Return (x, y) of the center of cell containing provided text 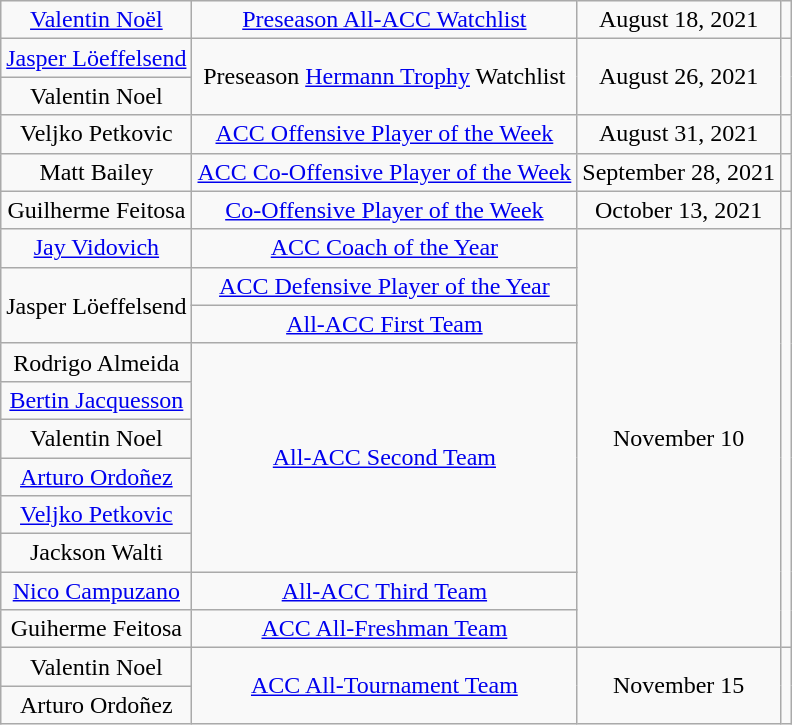
November 10 (679, 438)
August 18, 2021 (679, 20)
All-ACC First Team (384, 324)
Co-Offensive Player of the Week (384, 210)
Jackson Walti (96, 553)
Nico Campuzano (96, 591)
November 15 (679, 686)
ACC Coach of the Year (384, 248)
Bertin Jacquesson (96, 400)
ACC Offensive Player of the Week (384, 134)
Valentin Noël (96, 20)
Preseason Hermann Trophy Watchlist (384, 77)
ACC All-Freshman Team (384, 629)
ACC Co-Offensive Player of the Week (384, 172)
September 28, 2021 (679, 172)
August 31, 2021 (679, 134)
Matt Bailey (96, 172)
Rodrigo Almeida (96, 362)
October 13, 2021 (679, 210)
Jay Vidovich (96, 248)
Guilherme Feitosa (96, 210)
All-ACC Second Team (384, 457)
All-ACC Third Team (384, 591)
Guiherme Feitosa (96, 629)
ACC All-Tournament Team (384, 686)
August 26, 2021 (679, 77)
Preseason All-ACC Watchlist (384, 20)
ACC Defensive Player of the Year (384, 286)
